Find where the given text appears and provide that cell's center as (X, Y) coordinate. 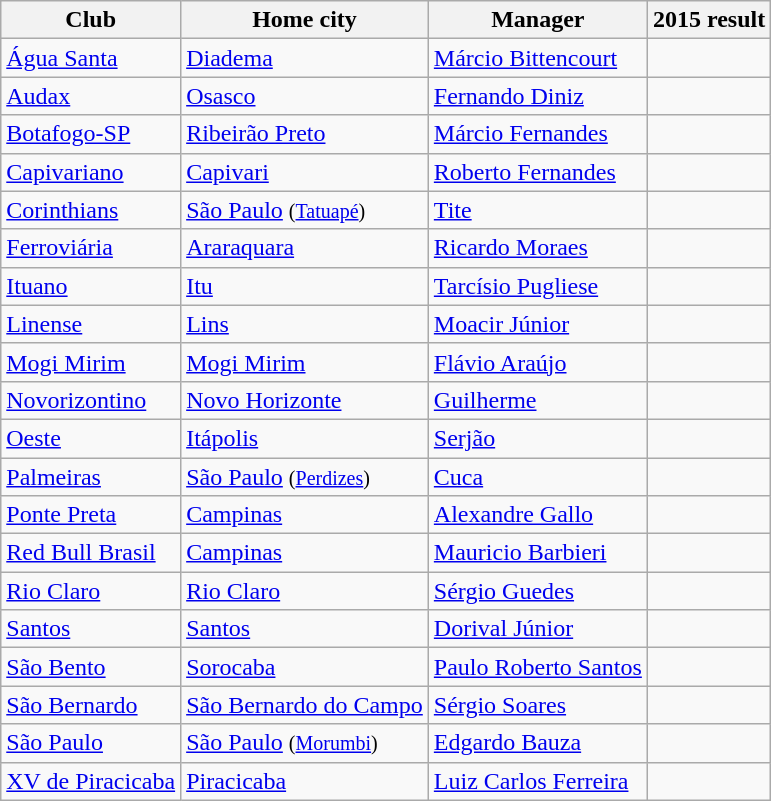
Itu (305, 286)
Ponte Preta (91, 515)
Capivari (305, 172)
Guilherme (538, 400)
Serjão (538, 438)
Ferroviária (91, 248)
Fernando Diniz (538, 96)
Márcio Bittencourt (538, 58)
Lins (305, 324)
Luiz Carlos Ferreira (538, 781)
Ribeirão Preto (305, 134)
Tite (538, 210)
Oeste (91, 438)
Piracicaba (305, 781)
Alexandre Gallo (538, 515)
Sorocaba (305, 667)
Márcio Fernandes (538, 134)
Itápolis (305, 438)
Red Bull Brasil (91, 553)
Água Santa (91, 58)
Tarcísio Pugliese (538, 286)
Ricardo Moraes (538, 248)
Osasco (305, 96)
Cuca (538, 477)
Dorival Júnior (538, 629)
Paulo Roberto Santos (538, 667)
Corinthians (91, 210)
Mauricio Barbieri (538, 553)
São Paulo (Perdizes) (305, 477)
Roberto Fernandes (538, 172)
Linense (91, 324)
Botafogo-SP (91, 134)
XV de Piracicaba (91, 781)
Palmeiras (91, 477)
Ituano (91, 286)
Edgardo Bauza (538, 743)
Flávio Araújo (538, 362)
São Paulo (Tatuapé) (305, 210)
Home city (305, 20)
Moacir Júnior (538, 324)
2015 result (708, 20)
Sérgio Soares (538, 705)
São Paulo (Morumbi) (305, 743)
São Bernardo (91, 705)
Diadema (305, 58)
Manager (538, 20)
Novorizontino (91, 400)
Novo Horizonte (305, 400)
São Bernardo do Campo (305, 705)
São Paulo (91, 743)
São Bento (91, 667)
Sérgio Guedes (538, 591)
Audax (91, 96)
Capivariano (91, 172)
Araraquara (305, 248)
Club (91, 20)
